Extract the (X, Y) coordinate from the center of the cell holding the provided text.  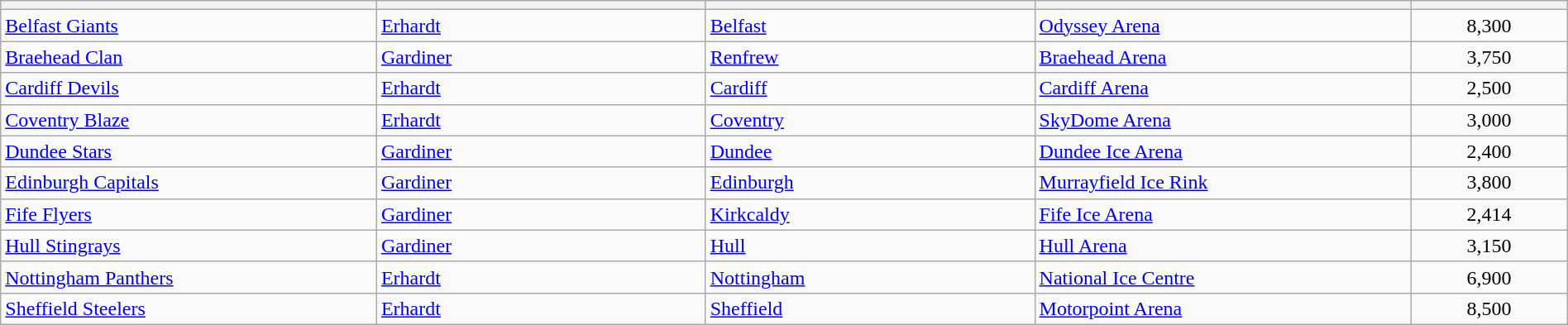
6,900 (1489, 277)
Belfast (870, 26)
Hull (870, 246)
3,150 (1489, 246)
Cardiff Arena (1222, 88)
Dundee Stars (189, 151)
Dundee Ice Arena (1222, 151)
SkyDome Arena (1222, 120)
Braehead Clan (189, 57)
Braehead Arena (1222, 57)
Cardiff (870, 88)
2,400 (1489, 151)
Belfast Giants (189, 26)
3,000 (1489, 120)
2,414 (1489, 214)
8,300 (1489, 26)
3,800 (1489, 183)
Odyssey Arena (1222, 26)
Edinburgh (870, 183)
Coventry Blaze (189, 120)
Nottingham Panthers (189, 277)
3,750 (1489, 57)
Nottingham (870, 277)
Murrayfield Ice Rink (1222, 183)
Coventry (870, 120)
Fife Flyers (189, 214)
National Ice Centre (1222, 277)
Sheffield (870, 308)
Hull Arena (1222, 246)
Hull Stingrays (189, 246)
Kirkcaldy (870, 214)
Renfrew (870, 57)
Motorpoint Arena (1222, 308)
2,500 (1489, 88)
Edinburgh Capitals (189, 183)
Sheffield Steelers (189, 308)
Dundee (870, 151)
Fife Ice Arena (1222, 214)
Cardiff Devils (189, 88)
8,500 (1489, 308)
